Identify which cell holds the provided text, then report its (x, y) central coordinate. 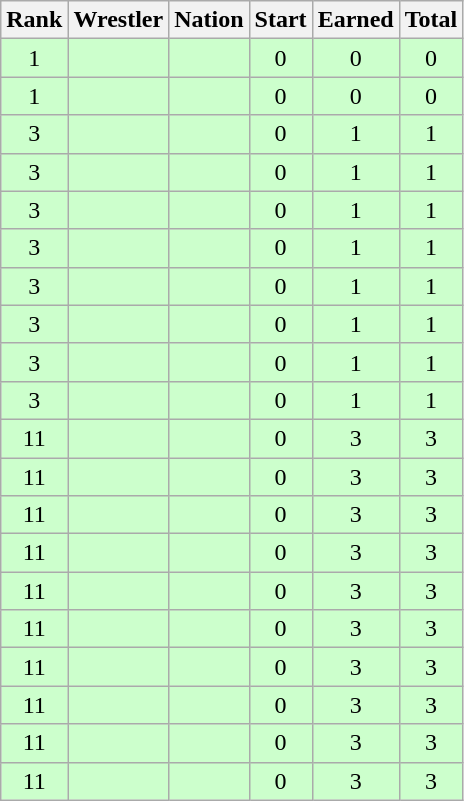
Nation (209, 20)
Wrestler (118, 20)
Rank (34, 20)
Total (431, 20)
Start (280, 20)
Earned (356, 20)
